For the text-containing cell, return its midpoint in [x, y] coordinate format. 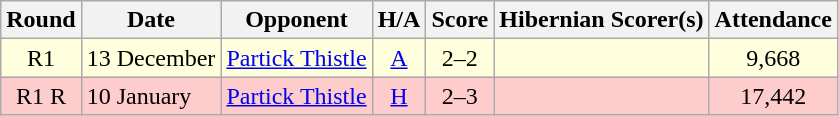
A [399, 58]
13 December [151, 58]
Score [460, 20]
17,442 [773, 96]
H [399, 96]
10 January [151, 96]
2–2 [460, 58]
Hibernian Scorer(s) [602, 20]
9,668 [773, 58]
2–3 [460, 96]
Date [151, 20]
Round [41, 20]
R1 [41, 58]
H/A [399, 20]
Opponent [296, 20]
Attendance [773, 20]
R1 R [41, 96]
